Extract the (x, y) coordinate from the center of the cell holding the provided text.  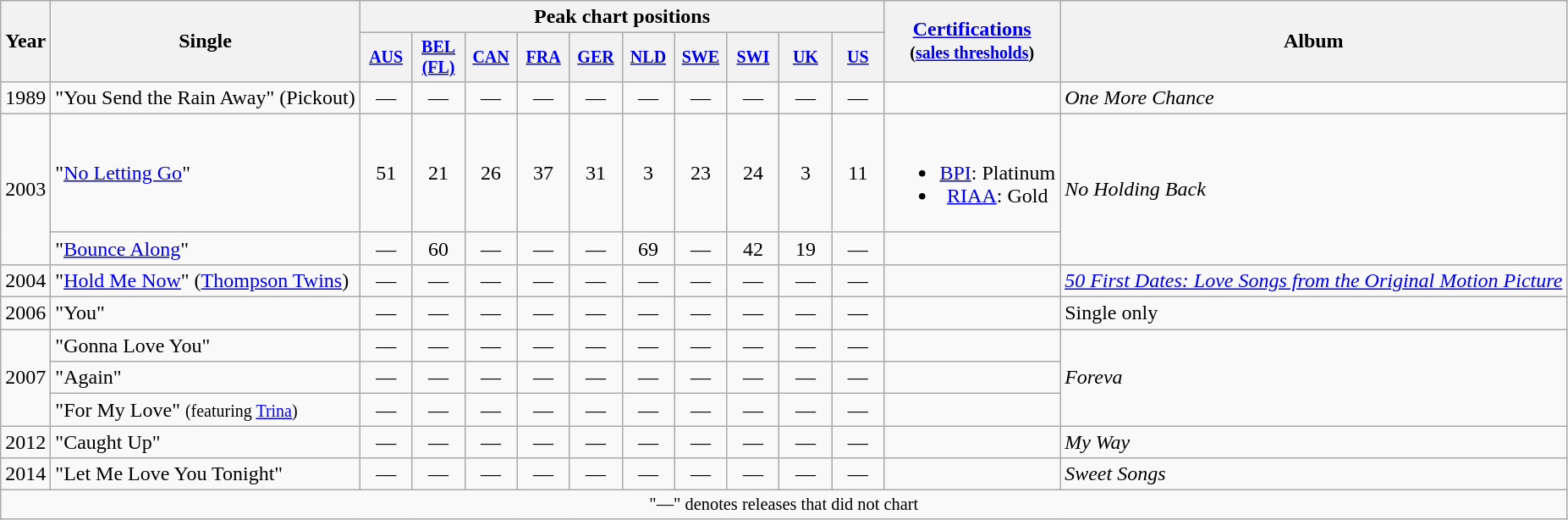
"Caught Up" (205, 442)
21 (438, 173)
51 (386, 173)
23 (701, 173)
2014 (25, 474)
SWI (753, 58)
BEL(FL) (438, 58)
"Let Me Love You Tonight" (205, 474)
One More Chance (1313, 97)
"—" denotes releases that did not chart (784, 505)
Peak chart positions (622, 17)
"For My Love" (featuring Trina) (205, 410)
FRA (543, 58)
"No Letting Go" (205, 173)
AUS (386, 58)
24 (753, 173)
UK (806, 58)
NLD (648, 58)
19 (806, 248)
Album (1313, 41)
"Again" (205, 378)
26 (491, 173)
"You" (205, 313)
GER (596, 58)
BPI: PlatinumRIAA: Gold (972, 173)
37 (543, 173)
My Way (1313, 442)
31 (596, 173)
60 (438, 248)
Single only (1313, 313)
2012 (25, 442)
CAN (491, 58)
2004 (25, 280)
Foreva (1313, 378)
"You Send the Rain Away" (Pickout) (205, 97)
Year (25, 41)
Sweet Songs (1313, 474)
Single (205, 41)
2006 (25, 313)
US (858, 58)
1989 (25, 97)
Certifications(sales thresholds) (972, 41)
"Hold Me Now" (Thompson Twins) (205, 280)
50 First Dates: Love Songs from the Original Motion Picture (1313, 280)
"Gonna Love You" (205, 346)
SWE (701, 58)
42 (753, 248)
2007 (25, 378)
69 (648, 248)
No Holding Back (1313, 189)
11 (858, 173)
"Bounce Along" (205, 248)
2003 (25, 189)
